For the text-containing cell, return its midpoint in (X, Y) coordinate format. 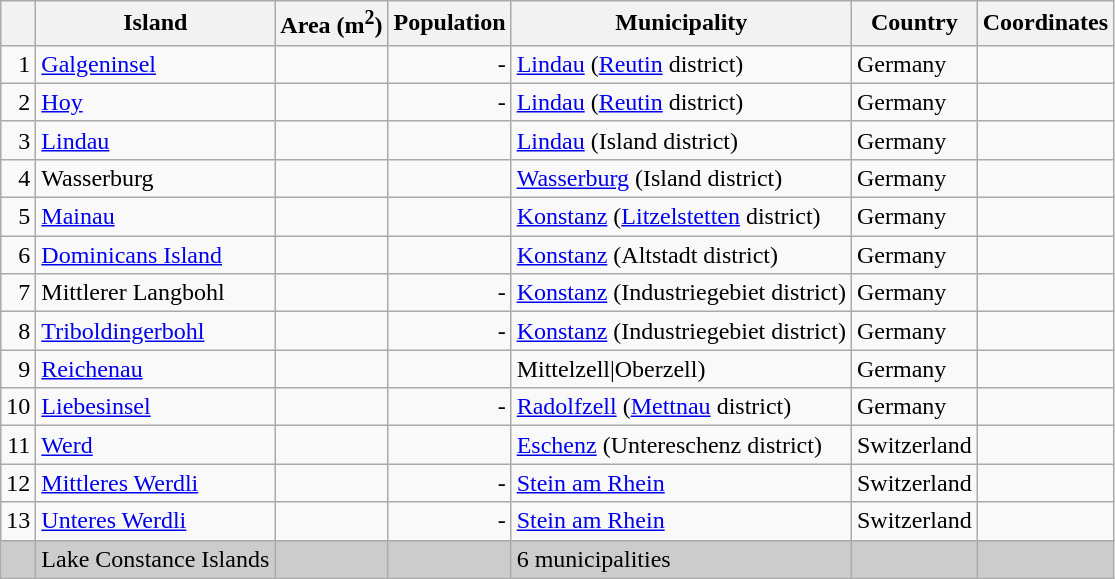
Werd (156, 445)
Mittleres Werdli (156, 483)
Mainau (156, 217)
Liebesinsel (156, 407)
6 municipalities (681, 559)
4 (18, 178)
Population (450, 24)
9 (18, 369)
Area (m2) (332, 24)
13 (18, 521)
Mittlerer Langbohl (156, 293)
7 (18, 293)
Island (156, 24)
Municipality (681, 24)
Unteres Werdli (156, 521)
Reichenau (156, 369)
Country (914, 24)
Dominicans Island (156, 255)
8 (18, 331)
Konstanz (Altstadt district) (681, 255)
Triboldingerbohl (156, 331)
Lake Constance Islands (156, 559)
1 (18, 64)
Wasserburg (Island district) (681, 178)
5 (18, 217)
Lindau (156, 140)
Radolfzell (Mettnau district) (681, 407)
Hoy (156, 102)
Coordinates (1045, 24)
Galgeninsel (156, 64)
6 (18, 255)
Lindau (Island district) (681, 140)
11 (18, 445)
Wasserburg (156, 178)
Mittelzell|Oberzell) (681, 369)
Eschenz (Untereschenz district) (681, 445)
10 (18, 407)
3 (18, 140)
2 (18, 102)
Konstanz (Litzelstetten district) (681, 217)
12 (18, 483)
